Detect which cell encompasses the target text, then output its (x, y) center coordinate. 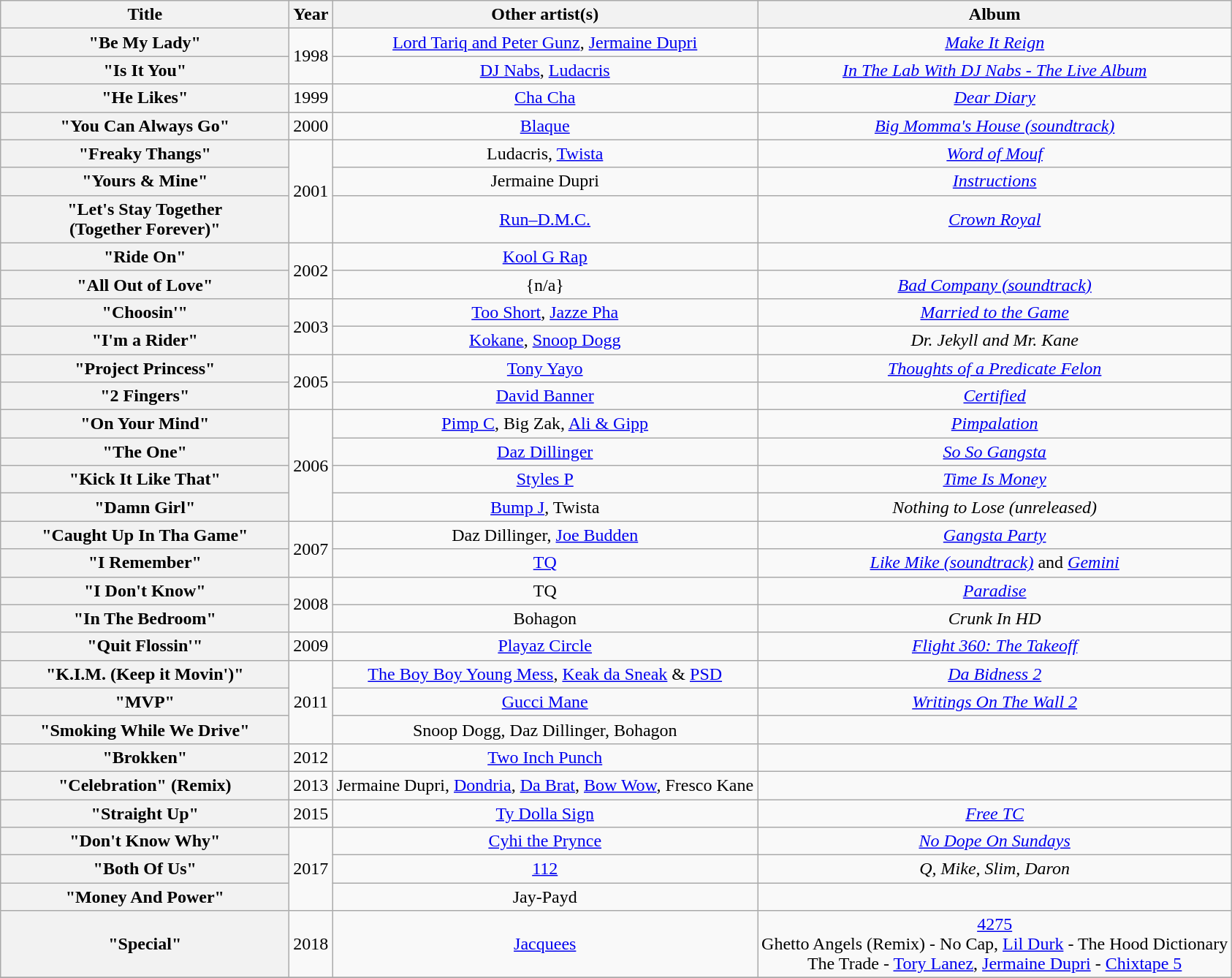
Blaque (545, 126)
The Boy Boy Young Mess, Keak da Sneak & PSD (545, 674)
"Special" (145, 944)
Certified (995, 396)
1999 (311, 98)
2007 (311, 549)
So So Gangsta (995, 452)
{n/a} (545, 284)
2005 (311, 382)
Cyhi the Prynce (545, 841)
"Let's Stay Together (Together Forever)" (145, 219)
Pimpalation (995, 424)
David Banner (545, 396)
Pimp C, Big Zak, Ali & Gipp (545, 424)
2002 (311, 270)
"Choosin'" (145, 312)
"I Remember" (145, 563)
Playaz Circle (545, 646)
"Brokken" (145, 757)
"You Can Always Go" (145, 126)
Da Bidness 2 (995, 674)
Dear Diary (995, 98)
"Celebration" (Remix) (145, 785)
Instructions (995, 181)
"Caught Up In Tha Game" (145, 535)
2017 (311, 869)
Title (145, 15)
2000 (311, 126)
Cha Cha (545, 98)
Time Is Money (995, 479)
"Both Of Us" (145, 869)
2012 (311, 757)
4275Ghetto Angels (Remix) - No Cap, Lil Durk - The Hood DictionaryThe Trade - Tory Lanez, Jermaine Dupri - Chixtape 5 (995, 944)
"Straight Up" (145, 814)
"All Out of Love" (145, 284)
Album (995, 15)
"I'm a Rider" (145, 340)
"Don't Know Why" (145, 841)
Dr. Jekyll and Mr. Kane (995, 340)
112 (545, 869)
Nothing to Lose (unreleased) (995, 507)
Two Inch Punch (545, 757)
2015 (311, 814)
2009 (311, 646)
Kokane, Snoop Dogg (545, 340)
Thoughts of a Predicate Felon (995, 368)
2003 (311, 326)
"The One" (145, 452)
Free TC (995, 814)
Tony Yayo (545, 368)
2008 (311, 604)
Like Mike (soundtrack) and Gemini (995, 563)
Too Short, Jazze Pha (545, 312)
"On Your Mind" (145, 424)
2013 (311, 785)
"Freaky Thangs" (145, 153)
"Damn Girl" (145, 507)
"In The Bedroom" (145, 618)
Styles P (545, 479)
Gucci Mane (545, 702)
2018 (311, 944)
Word of Mouf (995, 153)
In The Lab With DJ Nabs - The Live Album (995, 70)
2011 (311, 702)
Bad Company (soundtrack) (995, 284)
"Smoking While We Drive" (145, 729)
Crown Royal (995, 219)
"Quit Flossin'" (145, 646)
Daz Dillinger (545, 452)
DJ Nabs, Ludacris (545, 70)
Jermaine Dupri, Dondria, Da Brat, Bow Wow, Fresco Kane (545, 785)
Ludacris, Twista (545, 153)
Q, Mike, Slim, Daron (995, 869)
Bump J, Twista (545, 507)
"2 Fingers" (145, 396)
"Project Princess" (145, 368)
2001 (311, 192)
Other artist(s) (545, 15)
Snoop Dogg, Daz Dillinger, Bohagon (545, 729)
Year (311, 15)
"He Likes" (145, 98)
Gangsta Party (995, 535)
"Ride On" (145, 257)
"Be My Lady" (145, 42)
Married to the Game (995, 312)
Paradise (995, 591)
"Money And Power" (145, 897)
1998 (311, 56)
Kool G Rap (545, 257)
No Dope On Sundays (995, 841)
Jacquees (545, 944)
"MVP" (145, 702)
Crunk In HD (995, 618)
"Kick It Like That" (145, 479)
Writings On The Wall 2 (995, 702)
Big Momma's House (soundtrack) (995, 126)
Bohagon (545, 618)
Flight 360: The Takeoff (995, 646)
"Is It You" (145, 70)
"Yours & Mine" (145, 181)
Daz Dillinger, Joe Budden (545, 535)
Jermaine Dupri (545, 181)
2006 (311, 466)
"K.I.M. (Keep it Movin')" (145, 674)
Ty Dolla Sign (545, 814)
Make It Reign (995, 42)
Lord Tariq and Peter Gunz, Jermaine Dupri (545, 42)
Jay-Payd (545, 897)
"I Don't Know" (145, 591)
Run–D.M.C. (545, 219)
